Output the [X, Y] coordinate of the center of the cell containing the given text.  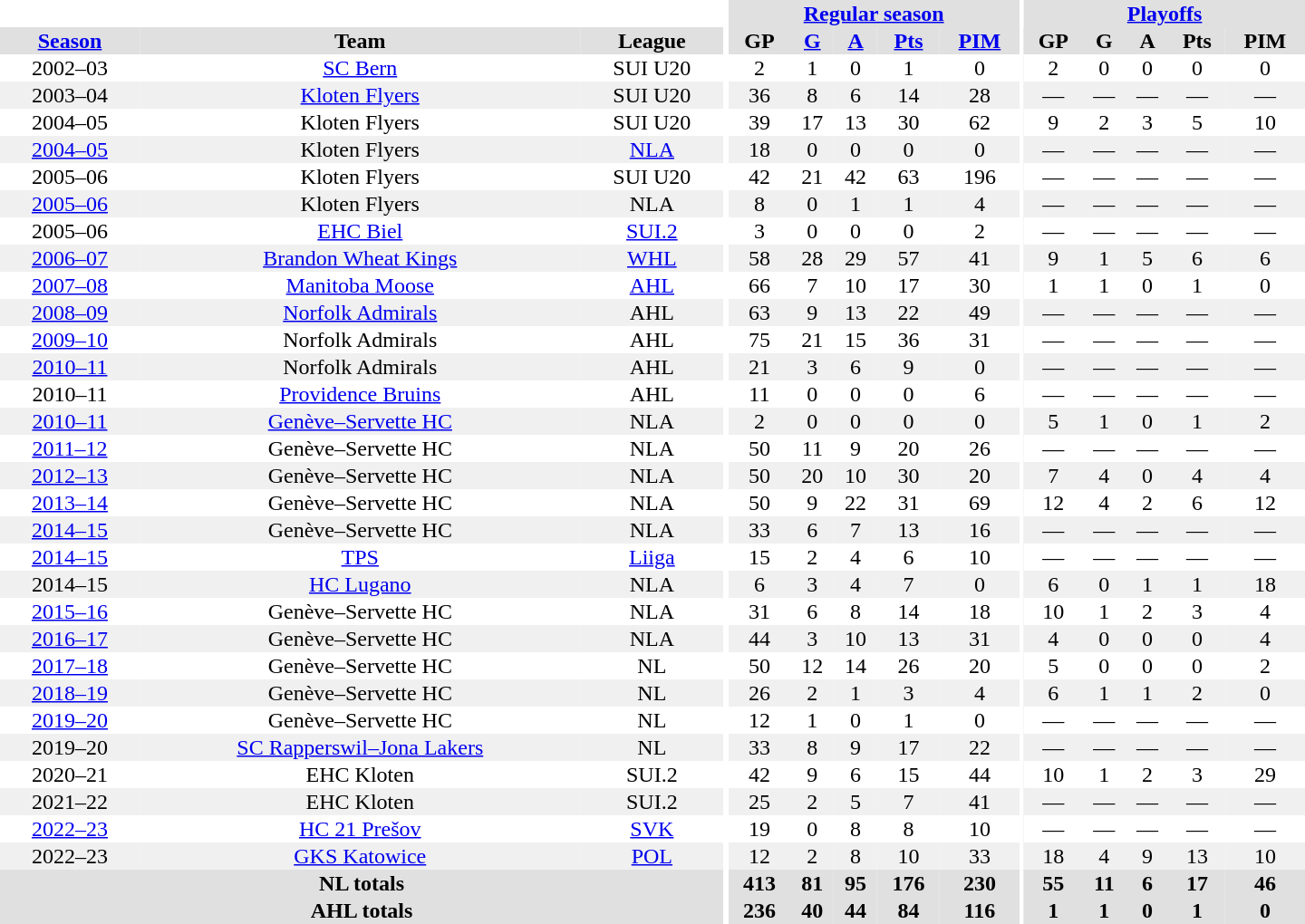
TPS [361, 557]
84 [908, 910]
40 [812, 910]
HC 21 Prešov [361, 829]
2020–21 [70, 775]
16 [980, 530]
25 [759, 802]
81 [812, 883]
2013–14 [70, 503]
2006–07 [70, 258]
2015–16 [70, 611]
116 [980, 910]
HC Lugano [361, 584]
19 [759, 829]
413 [759, 883]
39 [759, 122]
176 [908, 883]
2017–18 [70, 666]
2018–19 [70, 693]
WHL [652, 258]
2003–04 [70, 95]
57 [908, 258]
SC Bern [361, 68]
66 [759, 285]
2007–08 [70, 285]
2009–10 [70, 340]
SVK [652, 829]
46 [1265, 883]
Providence Bruins [361, 394]
Team [361, 41]
69 [980, 503]
55 [1053, 883]
Liiga [652, 557]
95 [855, 883]
Manitoba Moose [361, 285]
GKS Katowice [361, 856]
196 [980, 177]
2011–12 [70, 448]
62 [980, 122]
2016–17 [70, 639]
Season [70, 41]
Playoffs [1165, 14]
Regular season [874, 14]
SC Rapperswil–Jona Lakers [361, 747]
75 [759, 340]
49 [980, 313]
Brandon Wheat Kings [361, 258]
POL [652, 856]
League [652, 41]
2008–09 [70, 313]
236 [759, 910]
230 [980, 883]
2021–22 [70, 802]
NL totals [362, 883]
AHL totals [362, 910]
2002–03 [70, 68]
EHC Biel [361, 231]
58 [759, 258]
2012–13 [70, 476]
